Determine the [X, Y] coordinate at the center of the cell enclosing the given text.  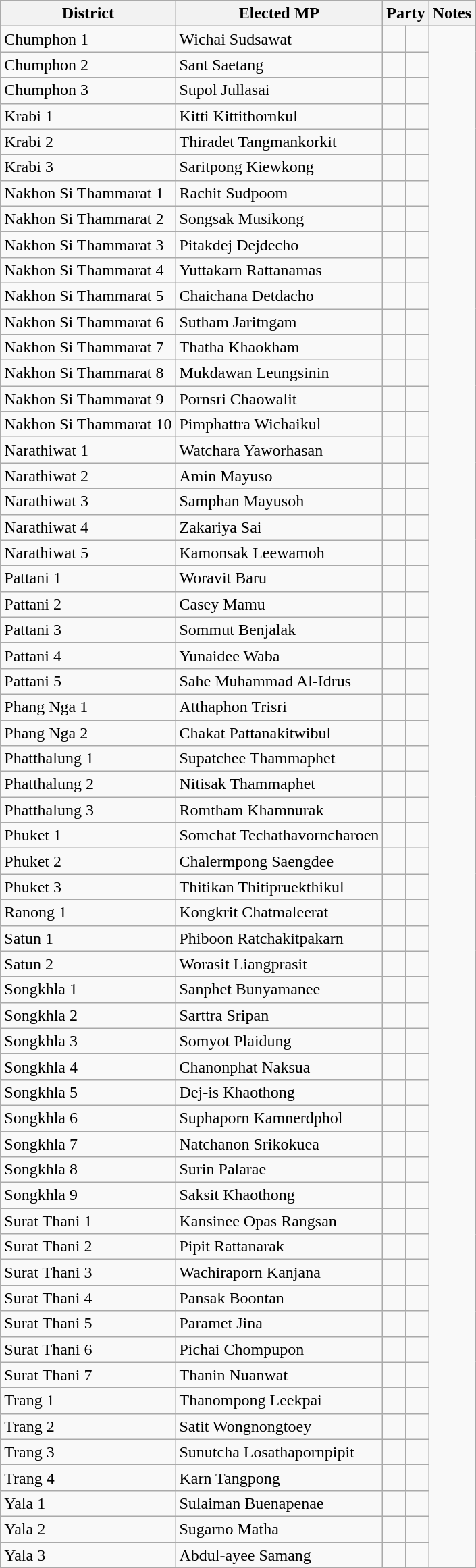
Songkhla 3 [88, 1041]
Sant Saetang [280, 65]
Songkhla 7 [88, 1144]
Amin Mayuso [280, 476]
Trang 4 [88, 1478]
Yala 3 [88, 1555]
Sulaiman Buenapenae [280, 1503]
Yala 2 [88, 1529]
Natchanon Srikokuea [280, 1144]
Satun 2 [88, 964]
Romtham Khamnurak [280, 810]
Watchara Yaworhasan [280, 450]
Chaichana Detdacho [280, 296]
Sutham Jaritngam [280, 322]
Saritpong Kiewkong [280, 167]
Thitikan Thitipruekthikul [280, 887]
Paramet Jina [280, 1324]
Phatthalung 1 [88, 759]
Nakhon Si Thammarat 7 [88, 348]
Chumphon 2 [88, 65]
Chumphon 1 [88, 39]
Pornsri Chaowalit [280, 399]
Satit Wongnongtoey [280, 1426]
Sanphet Bunyamanee [280, 990]
Sugarno Matha [280, 1529]
Supatchee Thammaphet [280, 759]
Trang 2 [88, 1426]
Elected MP [280, 13]
Yunaidee Waba [280, 655]
Phang Nga 1 [88, 707]
Zakariya Sai [280, 527]
Nakhon Si Thammarat 2 [88, 219]
Krabi 2 [88, 142]
Nitisak Thammaphet [280, 784]
Narathiwat 1 [88, 450]
Worasit Liangprasit [280, 964]
Wachiraporn Kanjana [280, 1272]
Surat Thani 5 [88, 1324]
Krabi 1 [88, 116]
Songkhla 5 [88, 1092]
Phatthalung 3 [88, 810]
Chanonphat Naksua [280, 1066]
Thatha Khaokham [280, 348]
Phuket 2 [88, 861]
Thanin Nuanwat [280, 1375]
Sarttra Sripan [280, 1015]
Nakhon Si Thammarat 9 [88, 399]
Surat Thani 1 [88, 1221]
Narathiwat 2 [88, 476]
Surat Thani 7 [88, 1375]
Dej-is Khaothong [280, 1092]
Phang Nga 2 [88, 732]
Sommut Benjalak [280, 630]
Phiboon Ratchakitpakarn [280, 938]
Nakhon Si Thammarat 1 [88, 193]
Songkhla 2 [88, 1015]
Nakhon Si Thammarat 5 [88, 296]
Narathiwat 5 [88, 553]
Suphaporn Kamnerdphol [280, 1118]
Pattani 3 [88, 630]
Kamonsak Leewamoh [280, 553]
Phatthalung 2 [88, 784]
Sunutcha Losathapornpipit [280, 1452]
Pichai Chompupon [280, 1349]
Nakhon Si Thammarat 4 [88, 270]
Mukdawan Leungsinin [280, 373]
Pattani 5 [88, 681]
Thanompong Leekpai [280, 1401]
Pattani 1 [88, 578]
Pimphattra Wichaikul [280, 425]
Pipit Rattanarak [280, 1247]
Songkhla 1 [88, 990]
Songkhla 4 [88, 1066]
Pansak Boontan [280, 1298]
Surat Thani 6 [88, 1349]
Sahe Muhammad Al-Idrus [280, 681]
Ranong 1 [88, 913]
Nakhon Si Thammarat 3 [88, 244]
Nakhon Si Thammarat 6 [88, 322]
Phuket 3 [88, 887]
Satun 1 [88, 938]
Atthaphon Trisri [280, 707]
Surin Palarae [280, 1170]
District [88, 13]
Thiradet Tangmankorkit [280, 142]
Samphan Mayusoh [280, 502]
Narathiwat 3 [88, 502]
Abdul-ayee Samang [280, 1555]
Karn Tangpong [280, 1478]
Phuket 1 [88, 836]
Krabi 3 [88, 167]
Kongkrit Chatmaleerat [280, 913]
Kansinee Opas Rangsan [280, 1221]
Narathiwat 4 [88, 527]
Pattani 4 [88, 655]
Songkhla 6 [88, 1118]
Notes [452, 13]
Saksit Khaothong [280, 1195]
Somchat Techathavorncharoen [280, 836]
Woravit Baru [280, 578]
Songsak Musikong [280, 219]
Nakhon Si Thammarat 10 [88, 425]
Surat Thani 3 [88, 1272]
Yala 1 [88, 1503]
Nakhon Si Thammarat 8 [88, 373]
Chumphon 3 [88, 90]
Casey Mamu [280, 604]
Surat Thani 2 [88, 1247]
Somyot Plaidung [280, 1041]
Rachit Sudpoom [280, 193]
Chakat Pattanakitwibul [280, 732]
Party [406, 13]
Wichai Sudsawat [280, 39]
Yuttakarn Rattanamas [280, 270]
Songkhla 9 [88, 1195]
Chalermpong Saengdee [280, 861]
Pattani 2 [88, 604]
Kitti Kittithornkul [280, 116]
Trang 1 [88, 1401]
Surat Thani 4 [88, 1298]
Supol Jullasai [280, 90]
Songkhla 8 [88, 1170]
Trang 3 [88, 1452]
Pitakdej Dejdecho [280, 244]
